Output the (x, y) coordinate of the center of the cell containing the given text.  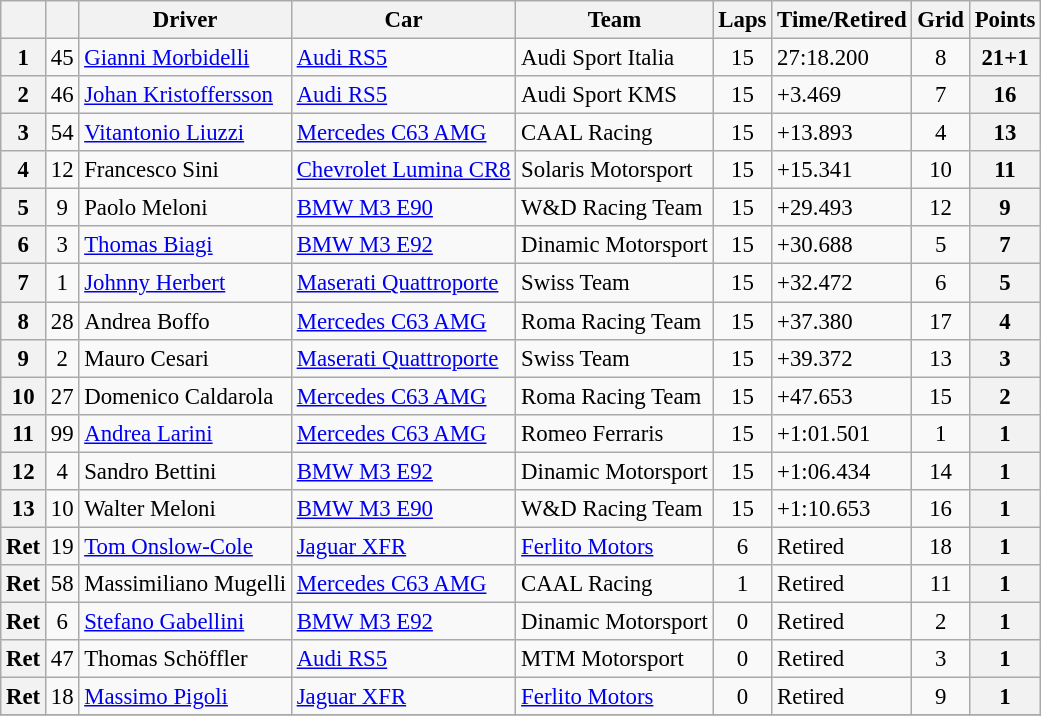
28 (62, 321)
Time/Retired (842, 20)
Vitantonio Liuzzi (185, 133)
Domenico Caldarola (185, 396)
17 (940, 321)
Team (614, 20)
Andrea Boffo (185, 321)
+13.893 (842, 133)
Driver (185, 20)
Audi Sport KMS (614, 95)
21+1 (1004, 58)
14 (940, 471)
+3.469 (842, 95)
Massimiliano Mugelli (185, 584)
Sandro Bettini (185, 471)
+15.341 (842, 170)
+29.493 (842, 208)
45 (62, 58)
Mauro Cesari (185, 358)
Paolo Meloni (185, 208)
Romeo Ferraris (614, 433)
Laps (742, 20)
Tom Onslow-Cole (185, 546)
Francesco Sini (185, 170)
19 (62, 546)
Grid (940, 20)
Gianni Morbidelli (185, 58)
27:18.200 (842, 58)
Stefano Gabellini (185, 621)
+32.472 (842, 283)
Audi Sport Italia (614, 58)
Johan Kristoffersson (185, 95)
54 (62, 133)
+1:06.434 (842, 471)
Massimo Pigoli (185, 697)
+1:10.653 (842, 509)
46 (62, 95)
+39.372 (842, 358)
Andrea Larini (185, 433)
Car (403, 20)
Thomas Biagi (185, 245)
Walter Meloni (185, 509)
Chevrolet Lumina CR8 (403, 170)
58 (62, 584)
Points (1004, 20)
+47.653 (842, 396)
47 (62, 659)
Solaris Motorsport (614, 170)
Johnny Herbert (185, 283)
MTM Motorsport (614, 659)
99 (62, 433)
+1:01.501 (842, 433)
+37.380 (842, 321)
+30.688 (842, 245)
Thomas Schöffler (185, 659)
27 (62, 396)
